Locate the cell with the specified text and output its [X, Y] center coordinate. 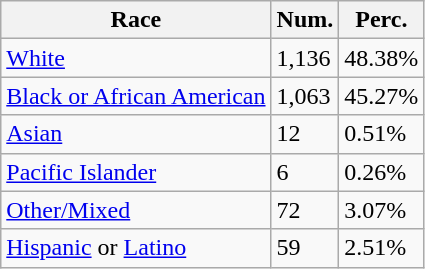
Black or African American [136, 96]
48.38% [382, 58]
1,136 [305, 58]
72 [305, 210]
45.27% [382, 96]
0.26% [382, 172]
0.51% [382, 134]
3.07% [382, 210]
Pacific Islander [136, 172]
2.51% [382, 248]
White [136, 58]
Asian [136, 134]
1,063 [305, 96]
6 [305, 172]
Perc. [382, 20]
Other/Mixed [136, 210]
12 [305, 134]
Race [136, 20]
Hispanic or Latino [136, 248]
59 [305, 248]
Num. [305, 20]
